Provide the [X, Y] coordinate of the cell's center where the given text is located.  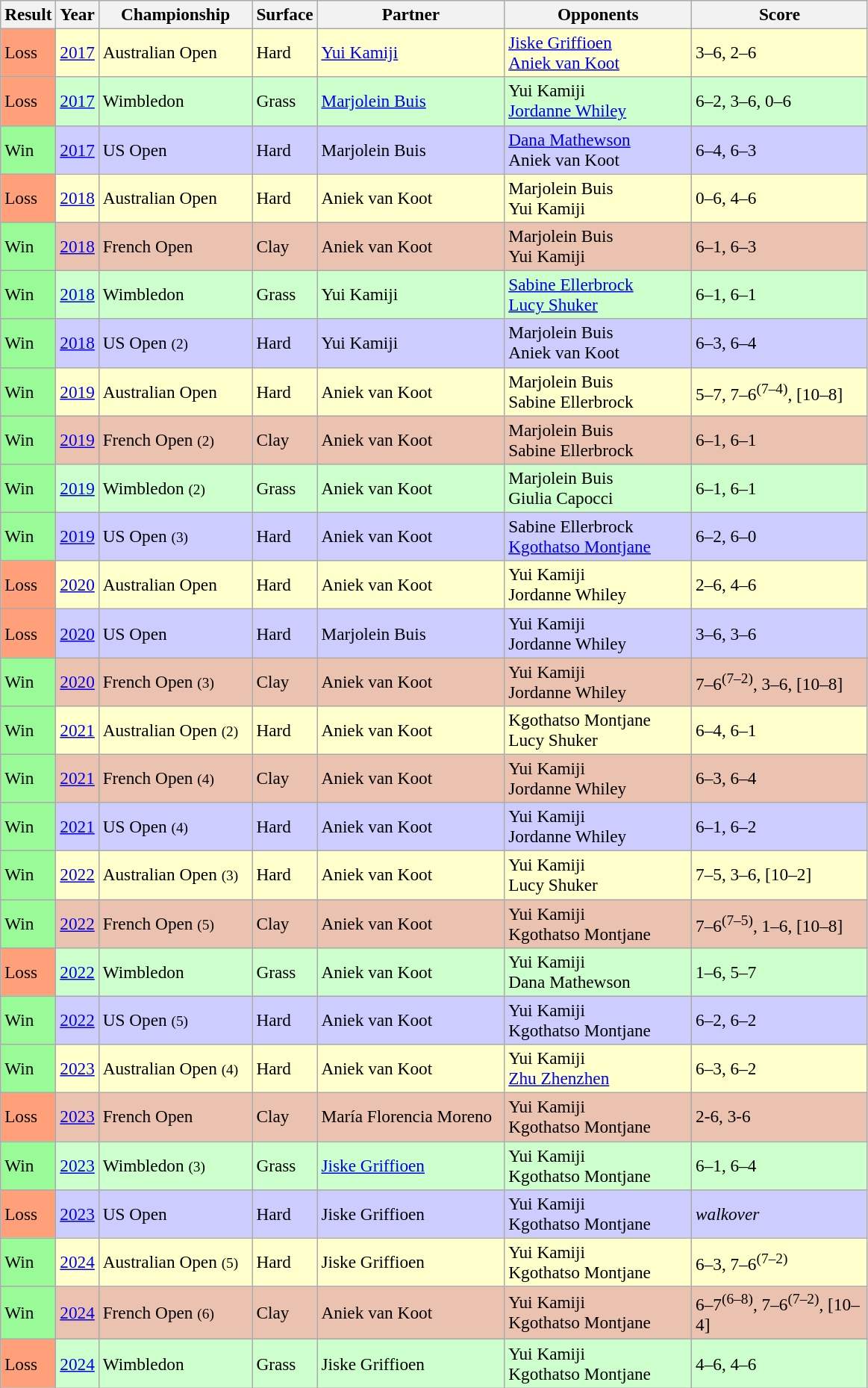
Result [28, 14]
Jiske Griffioen Aniek van Koot [599, 52]
Surface [285, 14]
6–2, 6–0 [780, 536]
US Open (5) [175, 1020]
Year [78, 14]
7–5, 3–6, [10–2] [780, 875]
US Open (2) [175, 343]
Yui Kamiji Lucy Shuker [599, 875]
French Open (2) [175, 439]
6–1, 6–2 [780, 827]
US Open (3) [175, 536]
4–6, 4–6 [780, 1363]
2–6, 4–6 [780, 585]
Sabine Ellerbrock Kgothatso Montjane [599, 536]
Australian Open (3) [175, 875]
Score [780, 14]
6–3, 7–6(7–2) [780, 1262]
French Open (5) [175, 923]
7–6(7–5), 1–6, [10–8] [780, 923]
María Florencia Moreno [410, 1117]
Australian Open (4) [175, 1068]
Championship [175, 14]
3–6, 2–6 [780, 52]
2-6, 3-6 [780, 1117]
7–6(7–2), 3–6, [10–8] [780, 681]
6–7(6–8), 7–6(7–2), [10–4] [780, 1313]
5–7, 7–6(7–4), [10–8] [780, 391]
Kgothatso Montjane Lucy Shuker [599, 730]
6–4, 6–3 [780, 149]
6–1, 6–4 [780, 1165]
0–6, 4–6 [780, 197]
Marjolein Buis Giulia Capocci [599, 488]
Opponents [599, 14]
6–1, 6–3 [780, 246]
US Open (4) [175, 827]
Australian Open (2) [175, 730]
3–6, 3–6 [780, 633]
Wimbledon (2) [175, 488]
Yui Kamiji Zhu Zhenzhen [599, 1068]
French Open (6) [175, 1313]
French Open (4) [175, 778]
walkover [780, 1214]
Yui Kamiji Dana Mathewson [599, 972]
French Open (3) [175, 681]
Australian Open (5) [175, 1262]
Marjolein Buis Aniek van Koot [599, 343]
Sabine Ellerbrock Lucy Shuker [599, 294]
6–2, 6–2 [780, 1020]
Partner [410, 14]
6–4, 6–1 [780, 730]
1–6, 5–7 [780, 972]
Dana Mathewson Aniek van Koot [599, 149]
Wimbledon (3) [175, 1165]
6–3, 6–2 [780, 1068]
6–2, 3–6, 0–6 [780, 102]
